Locate the cell with the specified text and output its [X, Y] center coordinate. 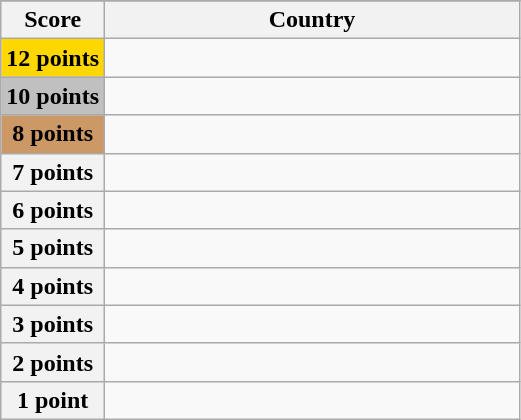
Country [312, 20]
3 points [53, 324]
Score [53, 20]
6 points [53, 210]
1 point [53, 400]
10 points [53, 96]
12 points [53, 58]
8 points [53, 134]
7 points [53, 172]
2 points [53, 362]
5 points [53, 248]
4 points [53, 286]
